From the cell containing the given text, extract its center point as (x, y) coordinate. 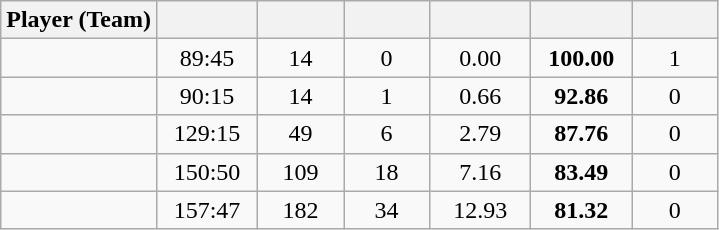
157:47 (206, 210)
Player (Team) (79, 20)
100.00 (582, 58)
18 (387, 172)
92.86 (582, 96)
6 (387, 134)
49 (301, 134)
150:50 (206, 172)
2.79 (480, 134)
90:15 (206, 96)
89:45 (206, 58)
12.93 (480, 210)
109 (301, 172)
34 (387, 210)
81.32 (582, 210)
0.66 (480, 96)
7.16 (480, 172)
83.49 (582, 172)
129:15 (206, 134)
87.76 (582, 134)
0.00 (480, 58)
182 (301, 210)
